Return [X, Y] of the center of cell containing provided text 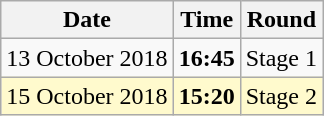
Round [281, 20]
Date [87, 20]
Time [206, 20]
16:45 [206, 58]
15:20 [206, 96]
Stage 2 [281, 96]
13 October 2018 [87, 58]
Stage 1 [281, 58]
15 October 2018 [87, 96]
